Search for the cell housing the specified text and yield its (x, y) center coordinate. 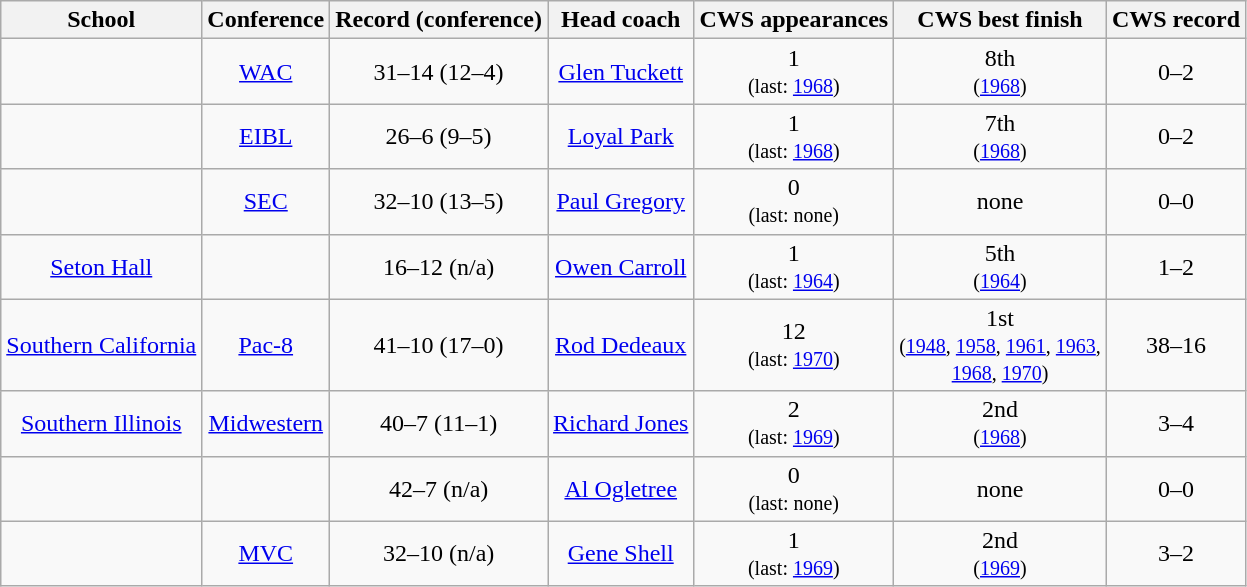
SEC (266, 202)
Gene Shell (621, 554)
Loyal Park (621, 136)
2(last: 1969) (794, 424)
8th(1968) (1000, 72)
Record (conference) (439, 20)
1(last: 1969) (794, 554)
7th(1968) (1000, 136)
Seton Hall (102, 266)
31–14 (12–4) (439, 72)
CWS best finish (1000, 20)
2nd(1968) (1000, 424)
42–7 (n/a) (439, 488)
School (102, 20)
26–6 (9–5) (439, 136)
CWS record (1176, 20)
12(last: 1970) (794, 345)
41–10 (17–0) (439, 345)
Southern California (102, 345)
1(last: 1964) (794, 266)
Southern Illinois (102, 424)
1–2 (1176, 266)
Head coach (621, 20)
3–4 (1176, 424)
Midwestern (266, 424)
32–10 (n/a) (439, 554)
5th(1964) (1000, 266)
Al Ogletree (621, 488)
Conference (266, 20)
16–12 (n/a) (439, 266)
3–2 (1176, 554)
32–10 (13–5) (439, 202)
Owen Carroll (621, 266)
2nd(1969) (1000, 554)
1st(1948, 1958, 1961, 1963, 1968, 1970) (1000, 345)
MVC (266, 554)
Pac-8 (266, 345)
Rod Dedeaux (621, 345)
WAC (266, 72)
EIBL (266, 136)
38–16 (1176, 345)
Richard Jones (621, 424)
CWS appearances (794, 20)
Glen Tuckett (621, 72)
40–7 (11–1) (439, 424)
Paul Gregory (621, 202)
